Detect which cell encompasses the target text, then output its (X, Y) center coordinate. 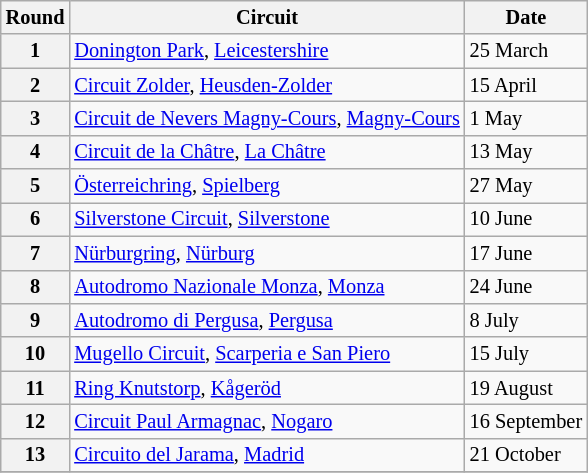
Circuit de la Châtre, La Châtre (266, 152)
Date (526, 17)
1 May (526, 118)
5 (36, 186)
Circuit Paul Armagnac, Nogaro (266, 421)
3 (36, 118)
Round (36, 17)
10 (36, 354)
Circuit Zolder, Heusden-Zolder (266, 85)
9 (36, 320)
16 September (526, 421)
8 July (526, 320)
15 April (526, 85)
25 March (526, 51)
Autodromo di Pergusa, Pergusa (266, 320)
Silverstone Circuit, Silverstone (266, 219)
Circuit de Nevers Magny-Cours, Magny-Cours (266, 118)
7 (36, 253)
Autodromo Nazionale Monza, Monza (266, 287)
Circuito del Jarama, Madrid (266, 455)
10 June (526, 219)
8 (36, 287)
15 July (526, 354)
1 (36, 51)
Nürburgring, Nürburg (266, 253)
27 May (526, 186)
24 June (526, 287)
13 (36, 455)
Österreichring, Spielberg (266, 186)
21 October (526, 455)
Circuit (266, 17)
11 (36, 388)
12 (36, 421)
13 May (526, 152)
2 (36, 85)
Donington Park, Leicestershire (266, 51)
4 (36, 152)
Mugello Circuit, Scarperia e San Piero (266, 354)
19 August (526, 388)
Ring Knutstorp, Kågeröd (266, 388)
6 (36, 219)
17 June (526, 253)
